Search for the cell housing the specified text and yield its (X, Y) center coordinate. 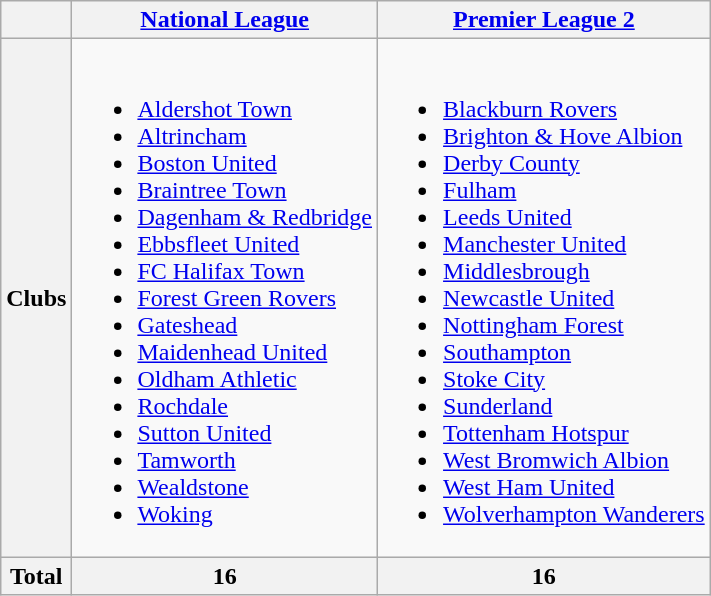
Total (36, 576)
Clubs (36, 298)
Premier League 2 (544, 20)
National League (225, 20)
